Capture the cell that displays the provided text and extract its (X, Y) central coordinate. 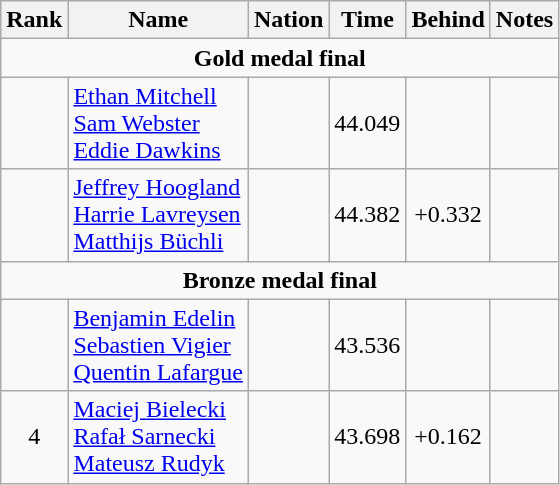
43.536 (368, 345)
44.382 (368, 215)
Behind (448, 20)
Nation (288, 20)
Notes (524, 20)
Bronze medal final (280, 280)
4 (34, 437)
43.698 (368, 437)
44.049 (368, 123)
Time (368, 20)
+0.162 (448, 437)
Rank (34, 20)
Maciej BieleckiRafał SarneckiMateusz Rudyk (158, 437)
Ethan MitchellSam WebsterEddie Dawkins (158, 123)
+0.332 (448, 215)
Jeffrey HooglandHarrie LavreysenMatthijs Büchli (158, 215)
Benjamin EdelinSebastien VigierQuentin Lafargue (158, 345)
Gold medal final (280, 58)
Name (158, 20)
